Locate the cell with the specified text and output its (x, y) center coordinate. 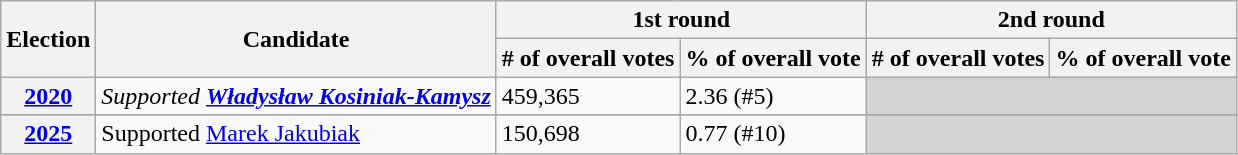
Supported Marek Jakubiak (296, 134)
2025 (48, 134)
0.77 (#10) (773, 134)
Election (48, 39)
2020 (48, 96)
1st round (681, 20)
150,698 (588, 134)
2nd round (1051, 20)
459,365 (588, 96)
2.36 (#5) (773, 96)
Supported Władysław Kosiniak-Kamysz (296, 96)
Candidate (296, 39)
